Scan for the cell matching the given text and deliver its [x, y] coordinate at center. 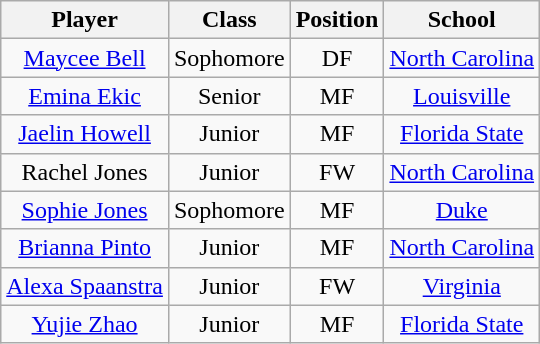
School [462, 20]
Duke [462, 210]
Rachel Jones [85, 172]
Louisville [462, 96]
Maycee Bell [85, 58]
Senior [229, 96]
Brianna Pinto [85, 248]
DF [337, 58]
Sophie Jones [85, 210]
Class [229, 20]
Position [337, 20]
Yujie Zhao [85, 324]
Alexa Spaanstra [85, 286]
Jaelin Howell [85, 134]
Emina Ekic [85, 96]
Virginia [462, 286]
Player [85, 20]
